Search for the cell housing the specified text and yield its [x, y] center coordinate. 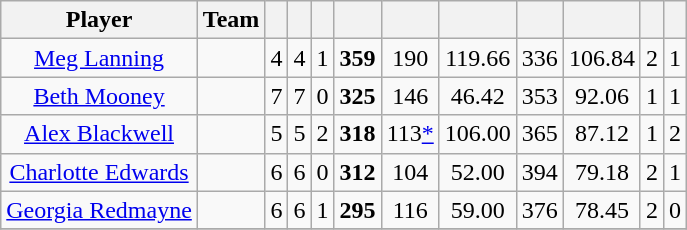
Alex Blackwell [100, 134]
325 [358, 96]
312 [358, 172]
394 [540, 172]
79.18 [602, 172]
Player [100, 20]
190 [410, 58]
146 [410, 96]
336 [540, 58]
376 [540, 210]
52.00 [478, 172]
87.12 [602, 134]
46.42 [478, 96]
359 [358, 58]
92.06 [602, 96]
Team [231, 20]
318 [358, 134]
106.00 [478, 134]
295 [358, 210]
Charlotte Edwards [100, 172]
365 [540, 134]
116 [410, 210]
113* [410, 134]
Georgia Redmayne [100, 210]
106.84 [602, 58]
Meg Lanning [100, 58]
119.66 [478, 58]
104 [410, 172]
Beth Mooney [100, 96]
78.45 [602, 210]
353 [540, 96]
59.00 [478, 210]
